Extract the [x, y] coordinate from the center of the cell holding the provided text.  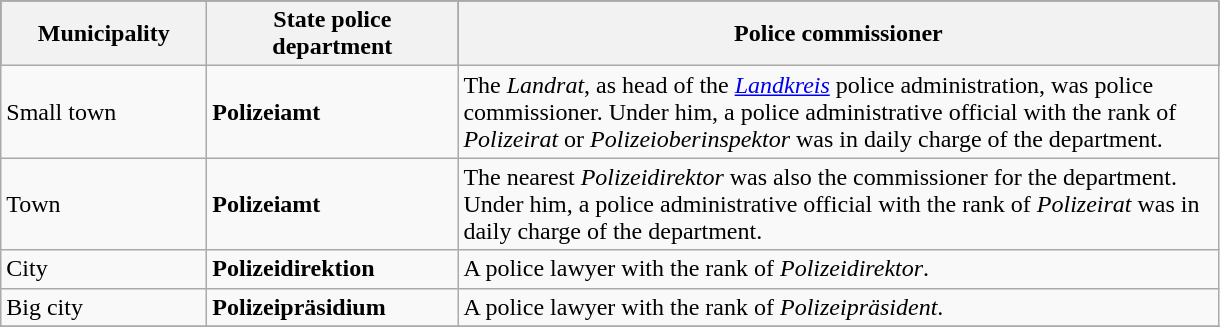
Big city [104, 307]
Polizeidirektion [332, 269]
Small town [104, 112]
State police department [332, 34]
City [104, 269]
A police lawyer with the rank of Polizeipräsident. [838, 307]
A police lawyer with the rank of Polizeidirektor. [838, 269]
Town [104, 204]
Polizeipräsidium [332, 307]
Municipality [104, 34]
Police commissioner [838, 34]
